Locate the cell with the specified text and output its (X, Y) center coordinate. 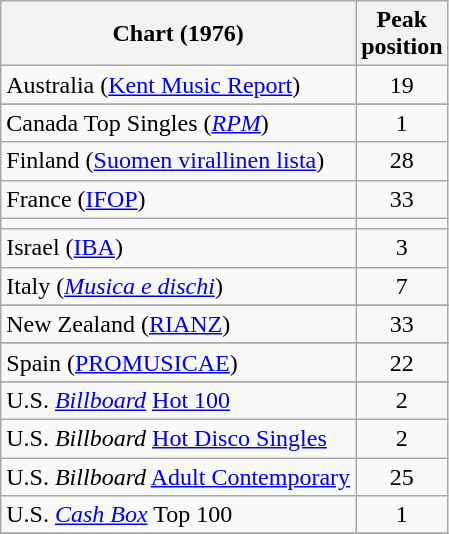
7 (402, 286)
New Zealand (RIANZ) (178, 324)
Peakposition (402, 34)
19 (402, 85)
U.S. Cash Box Top 100 (178, 515)
Finland (Suomen virallinen lista) (178, 161)
France (IFOP) (178, 199)
3 (402, 248)
U.S. Billboard Adult Contemporary (178, 477)
Italy (Musica e dischi) (178, 286)
Canada Top Singles (RPM) (178, 123)
25 (402, 477)
22 (402, 362)
Spain (PROMUSICAE) (178, 362)
Israel (IBA) (178, 248)
U.S. Billboard Hot 100 (178, 400)
Australia (Kent Music Report) (178, 85)
Chart (1976) (178, 34)
28 (402, 161)
U.S. Billboard Hot Disco Singles (178, 438)
